Provide the [x, y] coordinate of the cell's center where the given text is located.  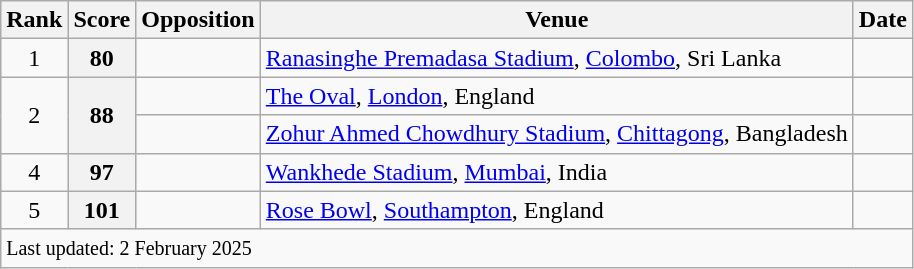
Zohur Ahmed Chowdhury Stadium, Chittagong, Bangladesh [556, 134]
Venue [556, 20]
Opposition [198, 20]
80 [102, 58]
Score [102, 20]
Wankhede Stadium, Mumbai, India [556, 172]
1 [34, 58]
Date [882, 20]
5 [34, 210]
The Oval, London, England [556, 96]
Rank [34, 20]
Last updated: 2 February 2025 [457, 248]
Ranasinghe Premadasa Stadium, Colombo, Sri Lanka [556, 58]
101 [102, 210]
2 [34, 115]
Rose Bowl, Southampton, England [556, 210]
97 [102, 172]
88 [102, 115]
4 [34, 172]
